From the cell containing the given text, extract its center point as (x, y) coordinate. 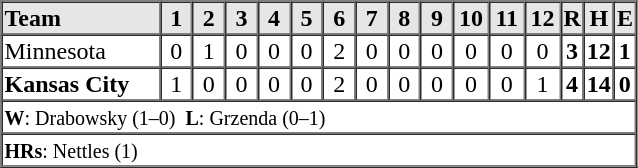
8 (404, 18)
Minnesota (81, 50)
E (625, 18)
7 (372, 18)
6 (340, 18)
10 (471, 18)
5 (306, 18)
H (599, 18)
R (572, 18)
Kansas City (81, 84)
W: Drabowsky (1–0) L: Grzenda (0–1) (319, 116)
14 (599, 84)
11 (507, 18)
Team (81, 18)
HRs: Nettles (1) (319, 150)
9 (438, 18)
